For the text-containing cell, return its midpoint in [x, y] coordinate format. 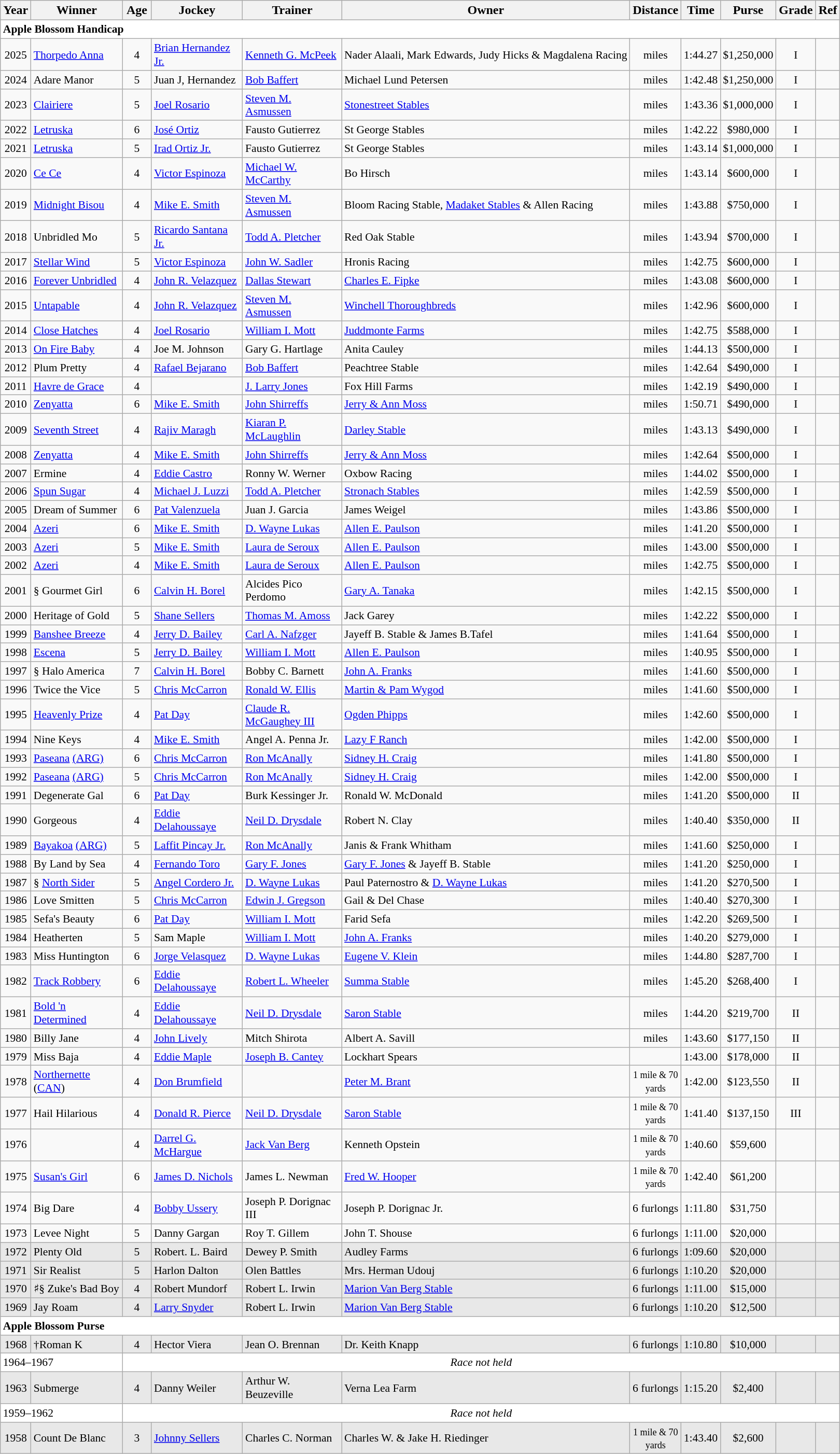
Gary G. Hartlage [292, 349]
James L. Newman [292, 1176]
Anita Cauley [486, 349]
1982 [16, 981]
Spun Sugar [77, 492]
$31,750 [748, 1208]
Count De Blanc [77, 1437]
Twice the Vice [77, 690]
§ North Sider [77, 882]
2007 [16, 473]
1:42.15 [701, 590]
$12,500 [748, 1307]
2009 [16, 429]
Ricardo Santana Jr. [197, 236]
$350,000 [748, 820]
Big Dare [77, 1208]
Miss Huntington [77, 956]
$588,000 [748, 330]
Dallas Stewart [292, 281]
1977 [16, 1113]
Danny Gargan [197, 1233]
1:50.71 [701, 404]
1:43.36 [701, 105]
$268,400 [748, 981]
1:43.40 [701, 1437]
Paul Paternostro & D. Wayne Lukas [486, 882]
Fox Hill Farms [486, 386]
1978 [16, 1082]
1:44.13 [701, 349]
1:41.64 [701, 634]
Gail & Del Chase [486, 901]
Adare Manor [77, 80]
2001 [16, 590]
$2,600 [748, 1437]
Robert. L. Baird [197, 1252]
Apple Blossom Purse [420, 1326]
Plum Pretty [77, 368]
Juan J. Garcia [292, 510]
Edwin J. Gregson [292, 901]
1964–1967 [61, 1363]
Gorgeous [77, 820]
2013 [16, 349]
Close Hatches [77, 330]
$178,000 [748, 1056]
Fred W. Hooper [486, 1176]
Bobby Ussery [197, 1208]
Kiaran P. McLaughlin [292, 429]
$700,000 [748, 236]
Rafael Bejarano [197, 368]
Bo Hirsch [486, 173]
1980 [16, 1038]
1:44.20 [701, 1012]
On Fire Baby [77, 349]
$270,300 [748, 901]
Ermine [77, 473]
Mrs. Herman Udouj [486, 1270]
Time [701, 10]
$15,000 [748, 1289]
1986 [16, 901]
2006 [16, 492]
1976 [16, 1145]
2008 [16, 455]
Sefa's Beauty [77, 919]
Bold 'n Determined [77, 1012]
Eugene V. Klein [486, 956]
Jay Roam [77, 1307]
Year [16, 10]
Eddie Maple [197, 1056]
1981 [16, 1012]
2019 [16, 205]
Arthur W. Beuzeville [292, 1388]
1:42.60 [701, 715]
Johnny Sellers [197, 1437]
1:40.60 [701, 1145]
Grade [795, 10]
Larry Snyder [197, 1307]
Carl A. Nafzger [292, 634]
2010 [16, 404]
Jean O. Brennan [292, 1344]
1975 [16, 1176]
1997 [16, 671]
1958 [16, 1437]
Hronis Racing [486, 262]
Ronny W. Werner [292, 473]
Nader Alaali, Mark Edwards, Judy Hicks & Magdalena Racing [486, 54]
Jack Garey [486, 616]
1:41.80 [701, 758]
†Roman K [77, 1344]
1:15.20 [701, 1388]
Dr. Keith Knapp [486, 1344]
$287,700 [748, 956]
Mitch Shirota [292, 1038]
Peachtree Stable [486, 368]
1994 [16, 739]
Lockhart Spears [486, 1056]
1:40.20 [701, 938]
Juan J, Hernandez [197, 80]
1974 [16, 1208]
By Land by Sea [77, 864]
J. Larry Jones [292, 386]
Charles E. Fipke [486, 281]
Danny Weiler [197, 1388]
1:41.40 [701, 1113]
Joseph B. Cantey [292, 1056]
Albert A. Savill [486, 1038]
Ogden Phipps [486, 715]
1:42.40 [701, 1176]
James D. Nichols [197, 1176]
John Lively [197, 1038]
$980,000 [748, 130]
2012 [16, 368]
$177,150 [748, 1038]
1:43.88 [701, 205]
Brian Hernandez Jr. [197, 54]
Irad Ortiz Jr. [197, 148]
Michael W. McCarthy [292, 173]
Degenerate Gal [77, 795]
$270,500 [748, 882]
1989 [16, 845]
$269,500 [748, 919]
Kenneth G. McPeek [292, 54]
Banshee Breeze [77, 634]
Jayeff B. Stable & James B.Tafel [486, 634]
Darley Stable [486, 429]
Alcides Pico Perdomo [292, 590]
James Weigel [486, 510]
Stronach Stables [486, 492]
Hector Viera [197, 1344]
1:44.27 [701, 54]
John W. Sadler [292, 262]
Burk Kessinger Jr. [292, 795]
Forever Unbridled [77, 281]
Stonestreet Stables [486, 105]
1990 [16, 820]
2015 [16, 305]
1971 [16, 1270]
1:43.60 [701, 1038]
Verna Lea Farm [486, 1388]
Gary F. Jones & Jayeff B. Stable [486, 864]
Rajiv Maragh [197, 429]
Joe M. Johnson [197, 349]
Jockey [197, 10]
José Ortiz [197, 130]
1:43.94 [701, 236]
Darrel G. McHargue [197, 1145]
Red Oak Stable [486, 236]
Winchell Thoroughbreds [486, 305]
1:45.20 [701, 981]
1:11.80 [701, 1208]
Hail Hilarious [77, 1113]
1972 [16, 1252]
Charles C. Norman [292, 1437]
Northernette (CAN) [77, 1082]
1996 [16, 690]
1999 [16, 634]
Heavenly Prize [77, 715]
Michael J. Luzzi [197, 492]
1:09.60 [701, 1252]
Plenty Old [77, 1252]
2011 [16, 386]
1995 [16, 715]
Don Brumfield [197, 1082]
1:43.86 [701, 510]
Lazy F Ranch [486, 739]
1973 [16, 1233]
Billy Jane [77, 1038]
1963 [16, 1388]
1959–1962 [61, 1413]
2023 [16, 105]
Ronald W. McDonald [486, 795]
Jorge Velasquez [197, 956]
Kenneth Opstein [486, 1145]
Jack Van Berg [292, 1145]
$137,150 [748, 1113]
Olen Battles [292, 1270]
$10,000 [748, 1344]
Farid Sefa [486, 919]
1988 [16, 864]
Seventh Street [77, 429]
2018 [16, 236]
Ronald W. Ellis [292, 690]
Gary F. Jones [292, 864]
Gary A. Tanaka [486, 590]
1991 [16, 795]
Janis & Frank Whitham [486, 845]
Laffit Pincay Jr. [197, 845]
Harlon Dalton [197, 1270]
♯§ Zuke's Bad Boy [77, 1289]
1:43.08 [701, 281]
Ref [828, 10]
Age [137, 10]
2004 [16, 528]
Dream of Summer [77, 510]
Heatherten [77, 938]
2024 [16, 80]
Eddie Castro [197, 473]
Fernando Toro [197, 864]
Midnight Bisou [77, 205]
1969 [16, 1307]
Summa Stable [486, 981]
Track Robbery [77, 981]
Winner [77, 10]
Robert L. Wheeler [292, 981]
Purse [748, 10]
1:42.19 [701, 386]
Joseph P. Dorignac III [292, 1208]
$61,200 [748, 1176]
3 [137, 1437]
1984 [16, 938]
1983 [16, 956]
2021 [16, 148]
Angel Cordero Jr. [197, 882]
$219,700 [748, 1012]
Sam Maple [197, 938]
Bobby C. Barnett [292, 671]
2005 [16, 510]
Dewey P. Smith [292, 1252]
1968 [16, 1344]
Stellar Wind [77, 262]
Sir Realist [77, 1270]
III [795, 1113]
Love Smitten [77, 901]
1979 [16, 1056]
Peter M. Brant [486, 1082]
$750,000 [748, 205]
Roy T. Gillem [292, 1233]
Robert N. Clay [486, 820]
Robert Mundorf [197, 1289]
Owner [486, 10]
John T. Shouse [486, 1233]
1:42.96 [701, 305]
§ Gourmet Girl [77, 590]
2017 [16, 262]
$123,550 [748, 1082]
Susan's Girl [77, 1176]
1:10.80 [701, 1344]
Levee Night [77, 1233]
1:40.95 [701, 652]
Martin & Pam Wygod [486, 690]
1:44.02 [701, 473]
Charles W. & Jake H. Riedinger [486, 1437]
Michael Lund Petersen [486, 80]
2002 [16, 565]
$59,600 [748, 1145]
Havre de Grace [77, 386]
Claude R. McGaughey III [292, 715]
1:42.59 [701, 492]
Heritage of Gold [77, 616]
Clairiere [77, 105]
1993 [16, 758]
2000 [16, 616]
Audley Farms [486, 1252]
Unbridled Mo [77, 236]
Thomas M. Amoss [292, 616]
Nine Keys [77, 739]
1992 [16, 777]
Donald R. Pierce [197, 1113]
Joseph P. Dorignac Jr. [486, 1208]
Escena [77, 652]
1:43.13 [701, 429]
1:42.20 [701, 919]
Pat Valenzuela [197, 510]
Untapable [77, 305]
1970 [16, 1289]
Juddmonte Farms [486, 330]
Bayakoa (ARG) [77, 845]
Oxbow Racing [486, 473]
$2,400 [748, 1388]
1987 [16, 882]
2014 [16, 330]
7 [137, 671]
Angel A. Penna Jr. [292, 739]
Ce Ce [77, 173]
2020 [16, 173]
2022 [16, 130]
2016 [16, 281]
Submerge [77, 1388]
Distance [655, 10]
Apple Blossom Handicap [420, 30]
Miss Baja [77, 1056]
Bloom Racing Stable, Madaket Stables & Allen Racing [486, 205]
§ Halo America [77, 671]
Shane Sellers [197, 616]
1985 [16, 919]
$279,000 [748, 938]
1998 [16, 652]
2025 [16, 54]
2003 [16, 547]
1:42.48 [701, 80]
Trainer [292, 10]
1:44.80 [701, 956]
Thorpedo Anna [77, 54]
